Extract the (x, y) coordinate from the center of the cell holding the provided text.  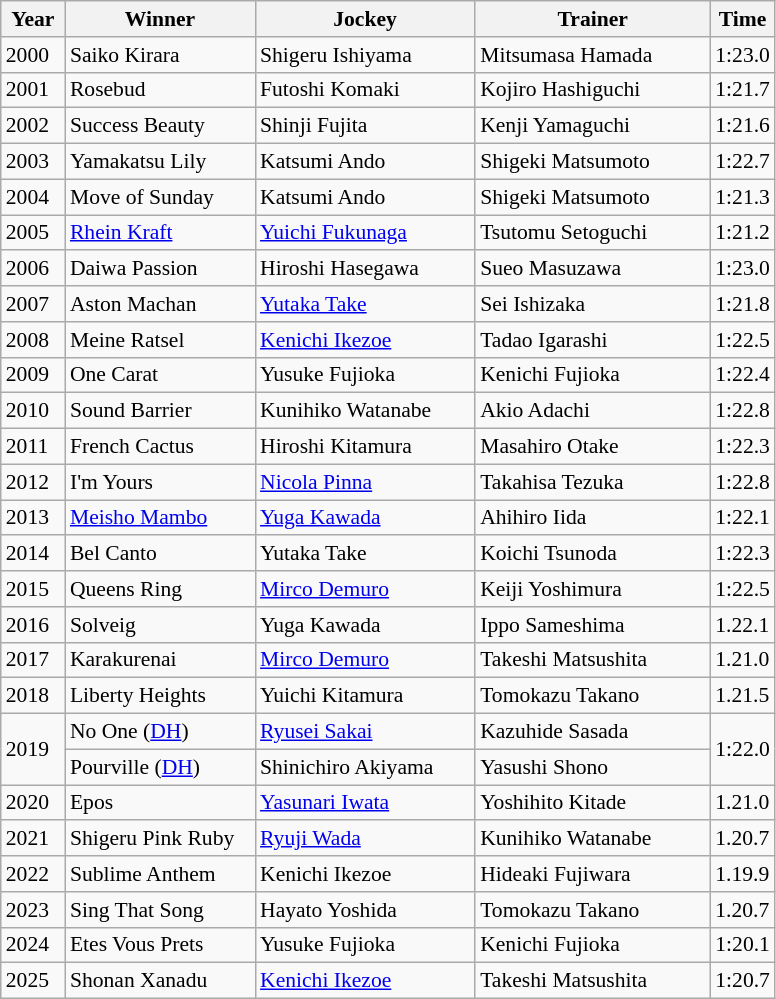
2022 (33, 874)
1:20.1 (742, 945)
2024 (33, 945)
Kenji Yamaguchi (592, 126)
1:21.2 (742, 233)
Trainer (592, 19)
1:22.1 (742, 518)
Yasushi Shono (592, 767)
1.22.1 (742, 625)
2015 (33, 589)
Keiji Yoshimura (592, 589)
Etes Vous Prets (160, 945)
Liberty Heights (160, 696)
2018 (33, 696)
2012 (33, 482)
Shigeru Ishiyama (365, 55)
Queens Ring (160, 589)
Pourville (DH) (160, 767)
2021 (33, 839)
Solveig (160, 625)
Ahihiro Iida (592, 518)
Kazuhide Sasada (592, 732)
Rhein Kraft (160, 233)
Shinichiro Akiyama (365, 767)
Yasunari Iwata (365, 803)
Shonan Xanadu (160, 981)
Year (33, 19)
Tadao Igarashi (592, 340)
Success Beauty (160, 126)
1:21.3 (742, 197)
2002 (33, 126)
2001 (33, 90)
Ippo Sameshima (592, 625)
Hiroshi Hasegawa (365, 269)
Daiwa Passion (160, 269)
Sound Barrier (160, 411)
No One (DH) (160, 732)
Sublime Anthem (160, 874)
2023 (33, 910)
2008 (33, 340)
Ryuji Wada (365, 839)
1:21.7 (742, 90)
Futoshi Komaki (365, 90)
1:21.6 (742, 126)
Rosebud (160, 90)
2000 (33, 55)
Kojiro Hashiguchi (592, 90)
Koichi Tsunoda (592, 554)
Hayato Yoshida (365, 910)
Epos (160, 803)
2014 (33, 554)
Aston Machan (160, 304)
Time (742, 19)
Shigeru Pink Ruby (160, 839)
Meisho Mambo (160, 518)
Meine Ratsel (160, 340)
Hideaki Fujiwara (592, 874)
Yuichi Fukunaga (365, 233)
Jockey (365, 19)
Move of Sunday (160, 197)
2016 (33, 625)
2011 (33, 447)
1:22.7 (742, 162)
2003 (33, 162)
Shinji Fujita (365, 126)
Sing That Song (160, 910)
I'm Yours (160, 482)
Winner (160, 19)
2019 (33, 750)
Hiroshi Kitamura (365, 447)
1:20.7 (742, 981)
2025 (33, 981)
1:21.8 (742, 304)
Bel Canto (160, 554)
2017 (33, 660)
Sueo Masuzawa (592, 269)
2013 (33, 518)
Masahiro Otake (592, 447)
Saiko Kirara (160, 55)
2005 (33, 233)
1.21.5 (742, 696)
2010 (33, 411)
Tsutomu Setoguchi (592, 233)
2020 (33, 803)
French Cactus (160, 447)
Yoshihito Kitade (592, 803)
2007 (33, 304)
Akio Adachi (592, 411)
Yuichi Kitamura (365, 696)
Karakurenai (160, 660)
1:22.0 (742, 750)
1.19.9 (742, 874)
Sei Ishizaka (592, 304)
Takahisa Tezuka (592, 482)
2006 (33, 269)
Nicola Pinna (365, 482)
1:22.4 (742, 375)
2009 (33, 375)
Yamakatsu Lily (160, 162)
2004 (33, 197)
One Carat (160, 375)
Ryusei Sakai (365, 732)
Mitsumasa Hamada (592, 55)
